For the text-containing cell, return its midpoint in [x, y] coordinate format. 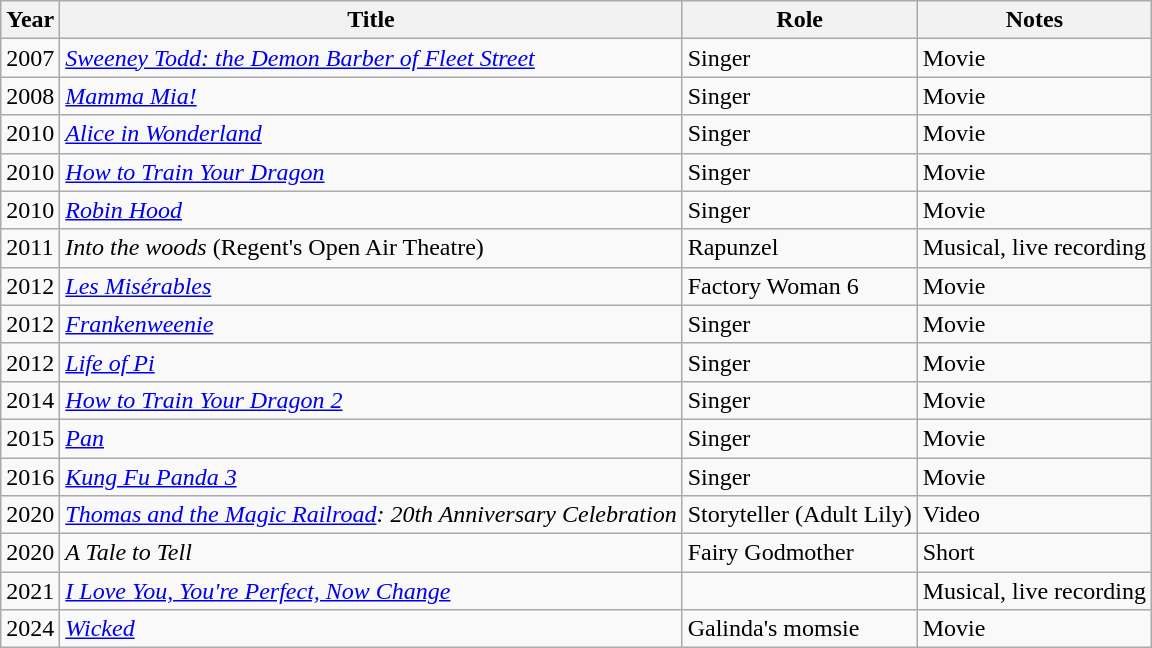
Galinda's momsie [800, 629]
Storyteller (Adult Lily) [800, 515]
Pan [371, 438]
Factory Woman 6 [800, 286]
Robin Hood [371, 210]
Les Misérables [371, 286]
2015 [30, 438]
Rapunzel [800, 248]
Into the woods (Regent's Open Air Theatre) [371, 248]
Thomas and the Magic Railroad: 20th Anniversary Celebration [371, 515]
2014 [30, 400]
Frankenweenie [371, 324]
How to Train Your Dragon [371, 172]
2016 [30, 477]
Notes [1034, 20]
Title [371, 20]
Fairy Godmother [800, 553]
I Love You, You're Perfect, Now Change [371, 591]
2008 [30, 96]
2024 [30, 629]
Kung Fu Panda 3 [371, 477]
2021 [30, 591]
Alice in Wonderland [371, 134]
Sweeney Todd: the Demon Barber of Fleet Street [371, 58]
How to Train Your Dragon 2 [371, 400]
Video [1034, 515]
A Tale to Tell [371, 553]
Mamma Mia! [371, 96]
Short [1034, 553]
2007 [30, 58]
Wicked [371, 629]
Year [30, 20]
Role [800, 20]
2011 [30, 248]
Life of Pi [371, 362]
